Identify which cell holds the provided text, then report its [X, Y] central coordinate. 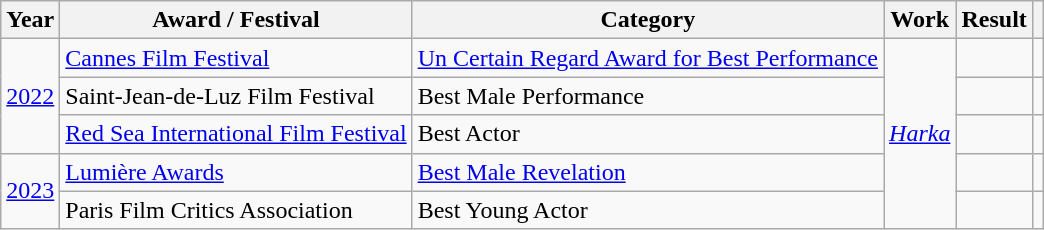
Cannes Film Festival [236, 58]
Harka [920, 134]
Award / Festival [236, 20]
Saint-Jean-de-Luz Film Festival [236, 96]
2023 [30, 191]
Result [994, 20]
Lumière Awards [236, 172]
Best Young Actor [648, 210]
Category [648, 20]
2022 [30, 96]
Best Male Performance [648, 96]
Best Actor [648, 134]
Un Certain Regard Award for Best Performance [648, 58]
Year [30, 20]
Red Sea International Film Festival [236, 134]
Paris Film Critics Association [236, 210]
Best Male Revelation [648, 172]
Work [920, 20]
